Search for the cell housing the specified text and yield its (x, y) center coordinate. 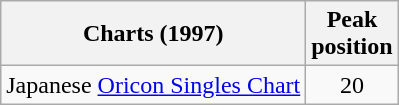
20 (352, 85)
Peakposition (352, 34)
Charts (1997) (154, 34)
Japanese Oricon Singles Chart (154, 85)
